From the cell containing the given text, extract its center point as [X, Y] coordinate. 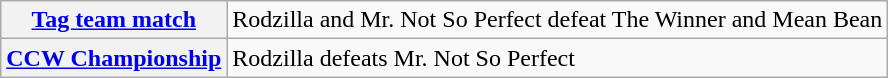
Rodzilla defeats Mr. Not So Perfect [558, 58]
Tag team match [114, 20]
CCW Championship [114, 58]
Rodzilla and Mr. Not So Perfect defeat The Winner and Mean Bean [558, 20]
